Output the (X, Y) coordinate of the center of the cell containing the given text.  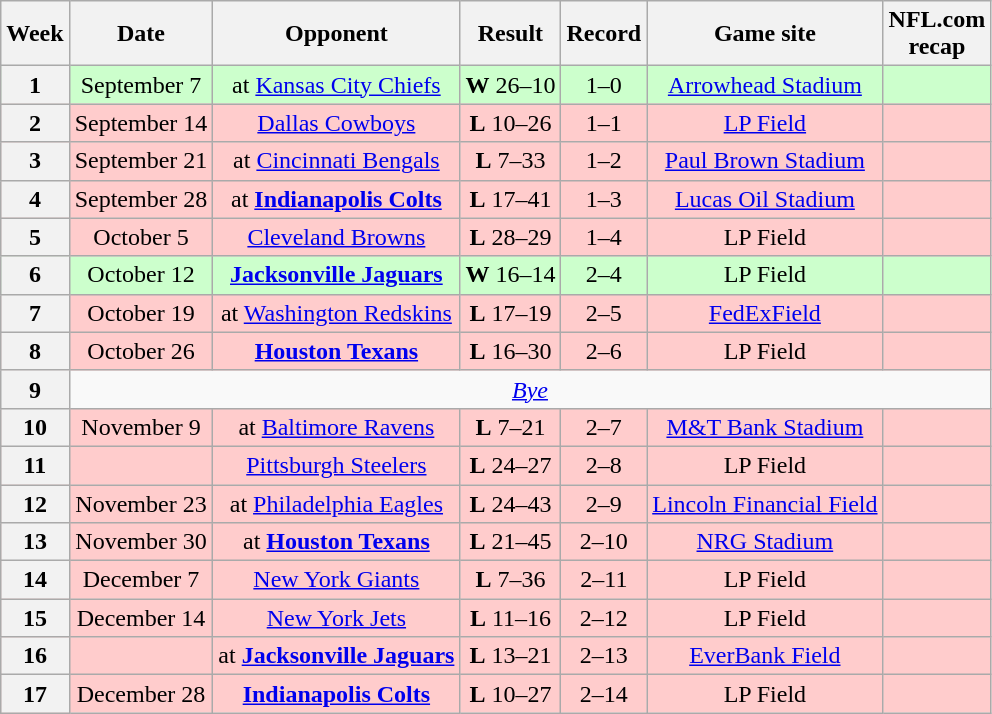
2–8 (604, 465)
at Indianapolis Colts (336, 199)
New York Jets (336, 618)
September 21 (141, 161)
FedExField (765, 313)
M&T Bank Stadium (765, 427)
16 (35, 656)
November 23 (141, 503)
8 (35, 351)
Record (604, 34)
W 16–14 (510, 275)
2–9 (604, 503)
2–10 (604, 542)
2–7 (604, 427)
L 24–43 (510, 503)
1–2 (604, 161)
L 17–19 (510, 313)
September 14 (141, 123)
L 13–21 (510, 656)
Lucas Oil Stadium (765, 199)
W 26–10 (510, 85)
1–0 (604, 85)
L 21–45 (510, 542)
at Jacksonville Jaguars (336, 656)
L 7–36 (510, 580)
L 28–29 (510, 237)
15 (35, 618)
Bye (530, 389)
EverBank Field (765, 656)
Game site (765, 34)
December 14 (141, 618)
December 7 (141, 580)
1–1 (604, 123)
Arrowhead Stadium (765, 85)
3 (35, 161)
at Kansas City Chiefs (336, 85)
4 (35, 199)
14 (35, 580)
2–11 (604, 580)
at Philadelphia Eagles (336, 503)
L 10–27 (510, 694)
L 16–30 (510, 351)
September 7 (141, 85)
6 (35, 275)
Opponent (336, 34)
Pittsburgh Steelers (336, 465)
October 12 (141, 275)
September 28 (141, 199)
at Cincinnati Bengals (336, 161)
L 17–41 (510, 199)
L 11–16 (510, 618)
2–4 (604, 275)
L 7–33 (510, 161)
2–5 (604, 313)
Cleveland Browns (336, 237)
Indianapolis Colts (336, 694)
November 9 (141, 427)
November 30 (141, 542)
12 (35, 503)
L 7–21 (510, 427)
2–6 (604, 351)
2 (35, 123)
Result (510, 34)
Lincoln Financial Field (765, 503)
Dallas Cowboys (336, 123)
1 (35, 85)
New York Giants (336, 580)
7 (35, 313)
1–4 (604, 237)
13 (35, 542)
11 (35, 465)
Date (141, 34)
L 10–26 (510, 123)
2–14 (604, 694)
17 (35, 694)
October 5 (141, 237)
Jacksonville Jaguars (336, 275)
NRG Stadium (765, 542)
at Houston Texans (336, 542)
9 (35, 389)
Houston Texans (336, 351)
NFL.comrecap (937, 34)
October 26 (141, 351)
10 (35, 427)
December 28 (141, 694)
at Washington Redskins (336, 313)
Paul Brown Stadium (765, 161)
2–12 (604, 618)
1–3 (604, 199)
October 19 (141, 313)
L 24–27 (510, 465)
5 (35, 237)
at Baltimore Ravens (336, 427)
Week (35, 34)
2–13 (604, 656)
